Return [X, Y] of the center of cell containing provided text 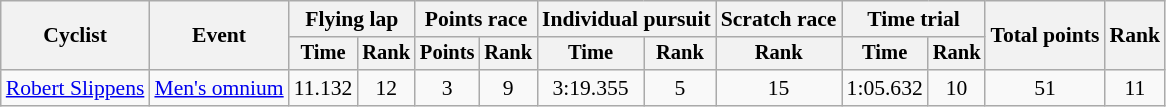
9 [508, 88]
51 [1044, 88]
12 [386, 88]
11 [1136, 88]
3:19.355 [590, 88]
Cyclist [76, 36]
Robert Slippens [76, 88]
Time trial [914, 19]
Points [447, 54]
1:05.632 [885, 88]
3 [447, 88]
Men's omnium [218, 88]
Individual pursuit [626, 19]
10 [957, 88]
5 [680, 88]
Scratch race [779, 19]
Flying lap [352, 19]
Event [218, 36]
Total points [1044, 36]
11.132 [324, 88]
15 [779, 88]
Points race [476, 19]
